Detect which cell encompasses the target text, then output its (x, y) center coordinate. 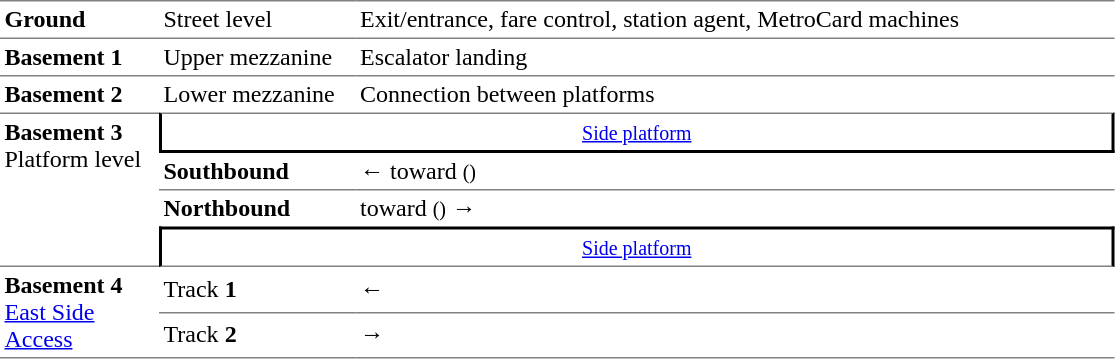
Track 1 (257, 290)
Lower mezzanine (257, 94)
Street level (257, 20)
→ (736, 336)
Escalator landing (736, 58)
Track 2 (257, 336)
Southbound (257, 172)
Basement 1 (80, 58)
Connection between platforms (736, 94)
← toward () (736, 172)
Basement 2 (80, 94)
Upper mezzanine (257, 58)
Exit/entrance, fare control, station agent, MetroCard machines (736, 20)
← (736, 290)
Northbound (257, 208)
Ground (80, 20)
Basement 3Platform level (80, 189)
toward () → (736, 208)
Basement 4East Side Access (80, 313)
